Return [x, y] of the center of cell containing provided text 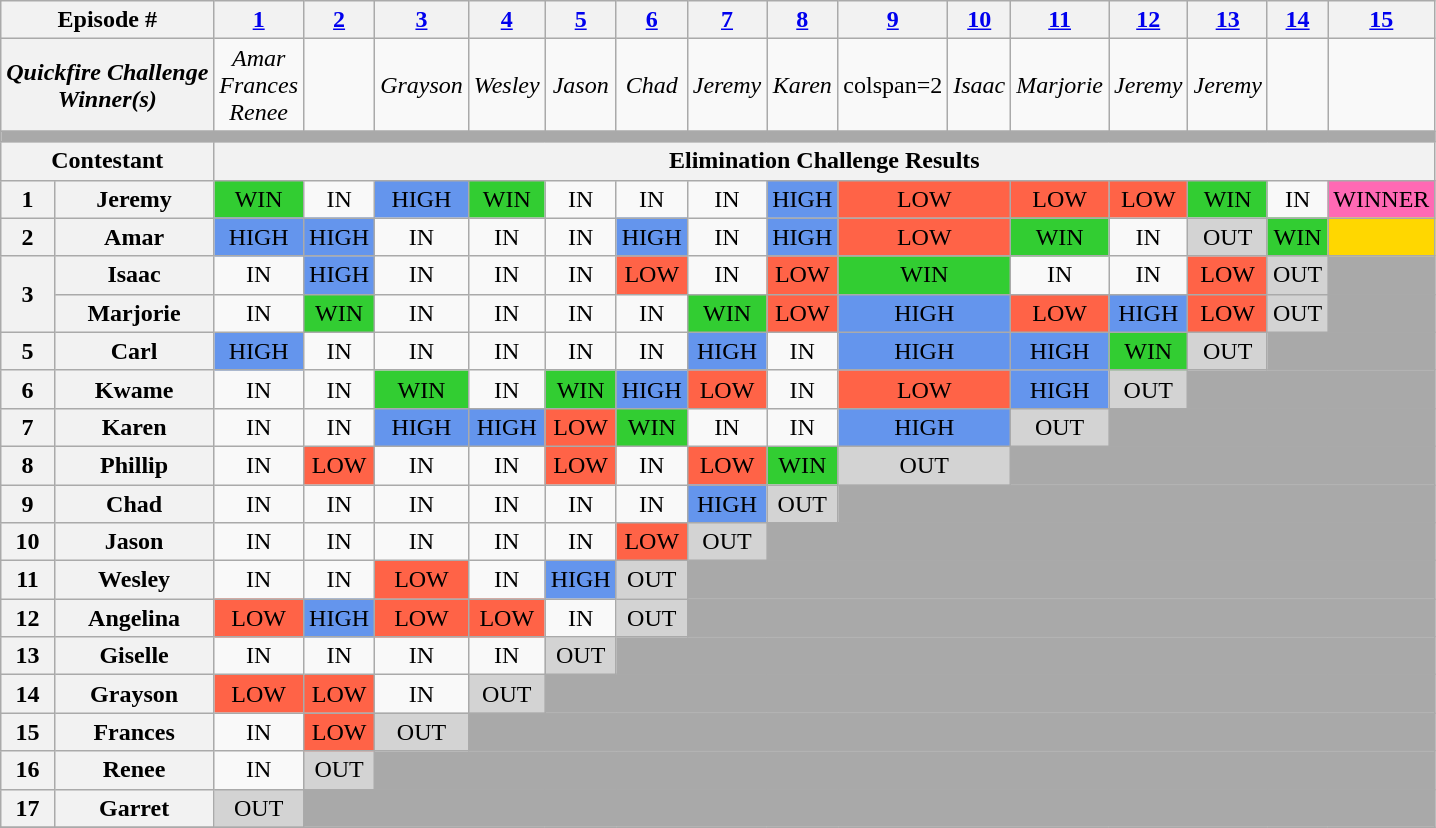
Episode # [108, 20]
Frances [134, 732]
Renee [134, 770]
AmarFrancesRenee [259, 85]
Phillip [134, 465]
Garret [134, 808]
Giselle [134, 656]
Kwame [134, 389]
Contestant [108, 161]
16 [28, 770]
colspan=2 [893, 85]
WINNER [1382, 199]
Elimination Challenge Results [824, 161]
4 [506, 20]
Carl [134, 351]
Amar [134, 237]
17 [28, 808]
Quickfire ChallengeWinner(s) [108, 85]
Angelina [134, 618]
